Detect which cell encompasses the target text, then output its (X, Y) center coordinate. 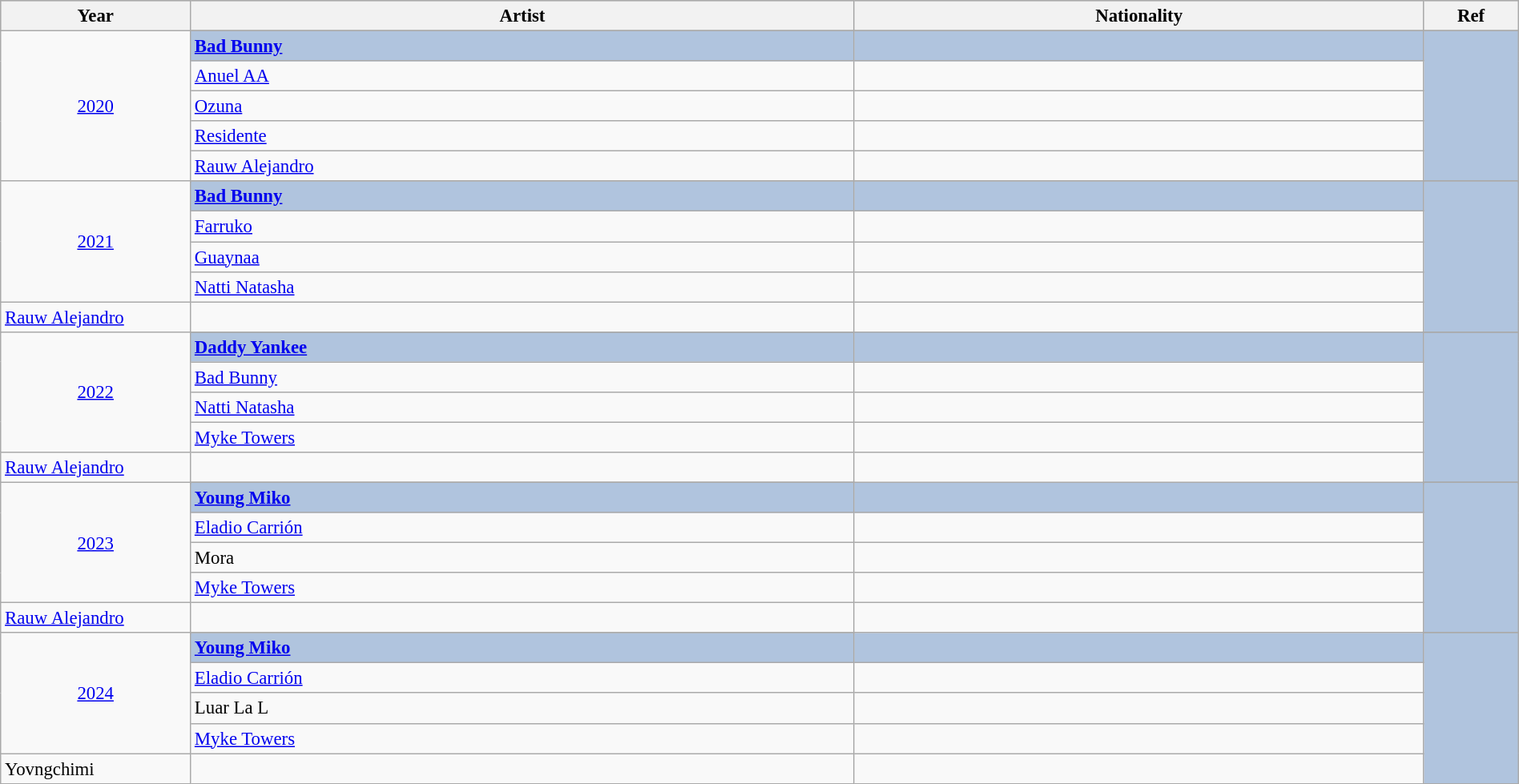
Ozuna (522, 107)
Artist (522, 16)
2023 (96, 542)
Year (96, 16)
Guaynaa (522, 257)
Residente (522, 136)
2020 (96, 107)
2021 (96, 241)
Luar La L (522, 709)
2024 (96, 693)
Farruko (522, 227)
2022 (96, 392)
Nationality (1138, 16)
Anuel AA (522, 76)
Daddy Yankee (522, 347)
Yovngchimi (96, 769)
Ref (1471, 16)
Mora (522, 558)
